Provide the [x, y] coordinate of the cell's center where the given text is located.  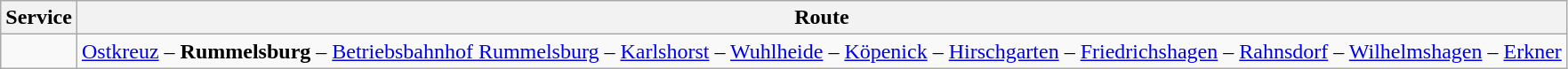
Service [39, 18]
Route [822, 18]
